Determine the [x, y] coordinate at the center of the cell enclosing the given text.  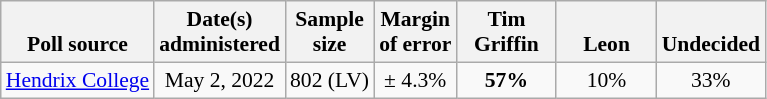
Undecided [711, 32]
57% [506, 80]
802 (LV) [330, 80]
TimGriffin [506, 32]
Date(s)administered [220, 32]
10% [606, 80]
± 4.3% [415, 80]
Samplesize [330, 32]
Hendrix College [78, 80]
Marginof error [415, 32]
33% [711, 80]
Leon [606, 32]
Poll source [78, 32]
May 2, 2022 [220, 80]
